Search for the cell housing the specified text and yield its [x, y] center coordinate. 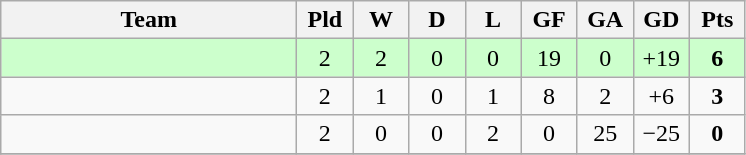
Pld [325, 20]
L [493, 20]
Pts [717, 20]
6 [717, 58]
−25 [661, 134]
+19 [661, 58]
25 [605, 134]
GD [661, 20]
Team [149, 20]
D [437, 20]
+6 [661, 96]
GA [605, 20]
8 [549, 96]
W [381, 20]
19 [549, 58]
3 [717, 96]
GF [549, 20]
